Output the [x, y] coordinate of the center of the cell containing the given text.  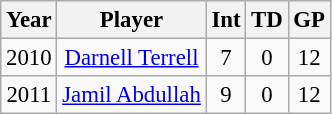
Player [132, 20]
7 [226, 58]
Jamil Abdullah [132, 95]
Darnell Terrell [132, 58]
2010 [29, 58]
Year [29, 20]
9 [226, 95]
TD [267, 20]
Int [226, 20]
2011 [29, 95]
GP [309, 20]
